From the cell containing the given text, extract its center point as [x, y] coordinate. 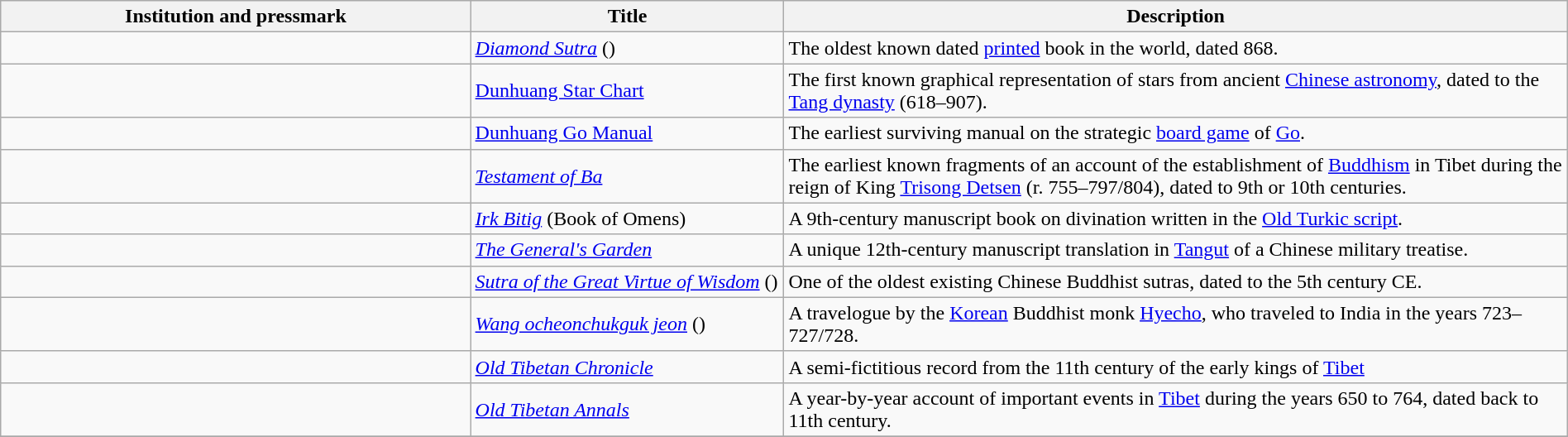
A travelogue by the Korean Buddhist monk Hyecho, who traveled to India in the years 723–727/728. [1176, 324]
Dunhuang Go Manual [627, 133]
Title [627, 17]
The first known graphical representation of stars from ancient Chinese astronomy, dated to the Tang dynasty (618–907). [1176, 91]
Old Tibetan Annals [627, 409]
The oldest known dated printed book in the world, dated 868. [1176, 48]
Irk Bitig (Book of Omens) [627, 218]
A unique 12th-century manuscript translation in Tangut of a Chinese military treatise. [1176, 250]
A semi-fictitious record from the 11th century of the early kings of Tibet [1176, 367]
A year-by-year account of important events in Tibet during the years 650 to 764, dated back to 11th century. [1176, 409]
The General's Garden [627, 250]
Diamond Sutra () [627, 48]
Old Tibetan Chronicle [627, 367]
One of the oldest existing Chinese Buddhist sutras, dated to the 5th century CE. [1176, 281]
A 9th-century manuscript book on divination written in the Old Turkic script. [1176, 218]
Sutra of the Great Virtue of Wisdom () [627, 281]
Institution and pressmark [236, 17]
The earliest surviving manual on the strategic board game of Go. [1176, 133]
Testament of Ba [627, 175]
Wang ocheonchukguk jeon () [627, 324]
Description [1176, 17]
Dunhuang Star Chart [627, 91]
